Provide the (X, Y) coordinate of the cell's center where the given text is located.  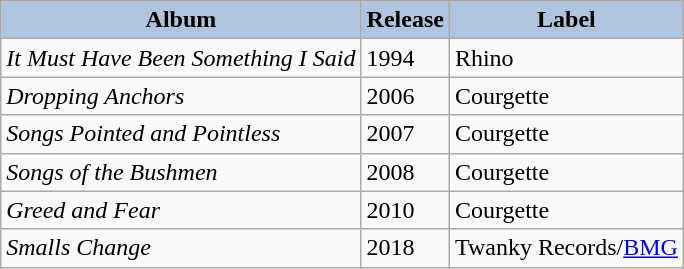
Rhino (566, 58)
1994 (405, 58)
2018 (405, 248)
Album (181, 20)
2010 (405, 210)
Dropping Anchors (181, 96)
Smalls Change (181, 248)
Label (566, 20)
2006 (405, 96)
Songs of the Bushmen (181, 172)
It Must Have Been Something I Said (181, 58)
Songs Pointed and Pointless (181, 134)
Greed and Fear (181, 210)
2008 (405, 172)
Twanky Records/BMG (566, 248)
Release (405, 20)
2007 (405, 134)
